Extract the (x, y) coordinate from the center of the cell holding the provided text.  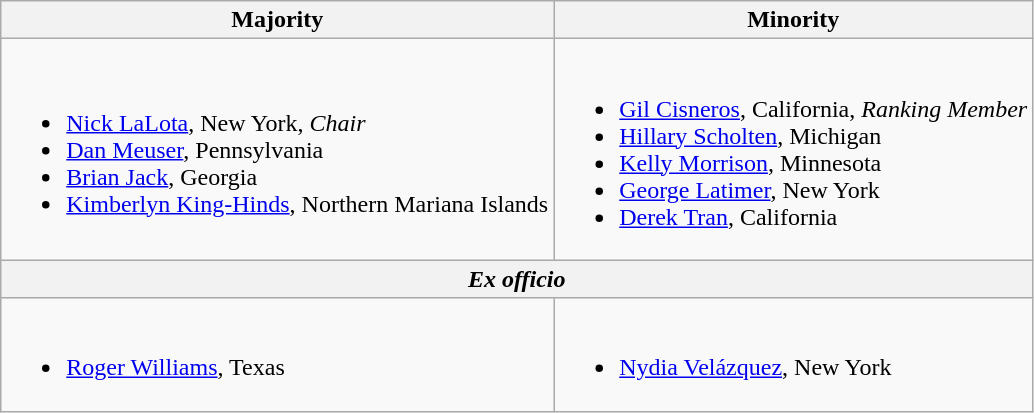
Gil Cisneros, California, Ranking MemberHillary Scholten, MichiganKelly Morrison, MinnesotaGeorge Latimer, New YorkDerek Tran, California (794, 150)
Ex officio (517, 279)
Minority (794, 20)
Majority (278, 20)
Roger Williams, Texas (278, 354)
Nick LaLota, New York, ChairDan Meuser, PennsylvaniaBrian Jack, GeorgiaKimberlyn King-Hinds, Northern Mariana Islands (278, 150)
Nydia Velázquez, New York (794, 354)
